Detect which cell encompasses the target text, then output its (X, Y) center coordinate. 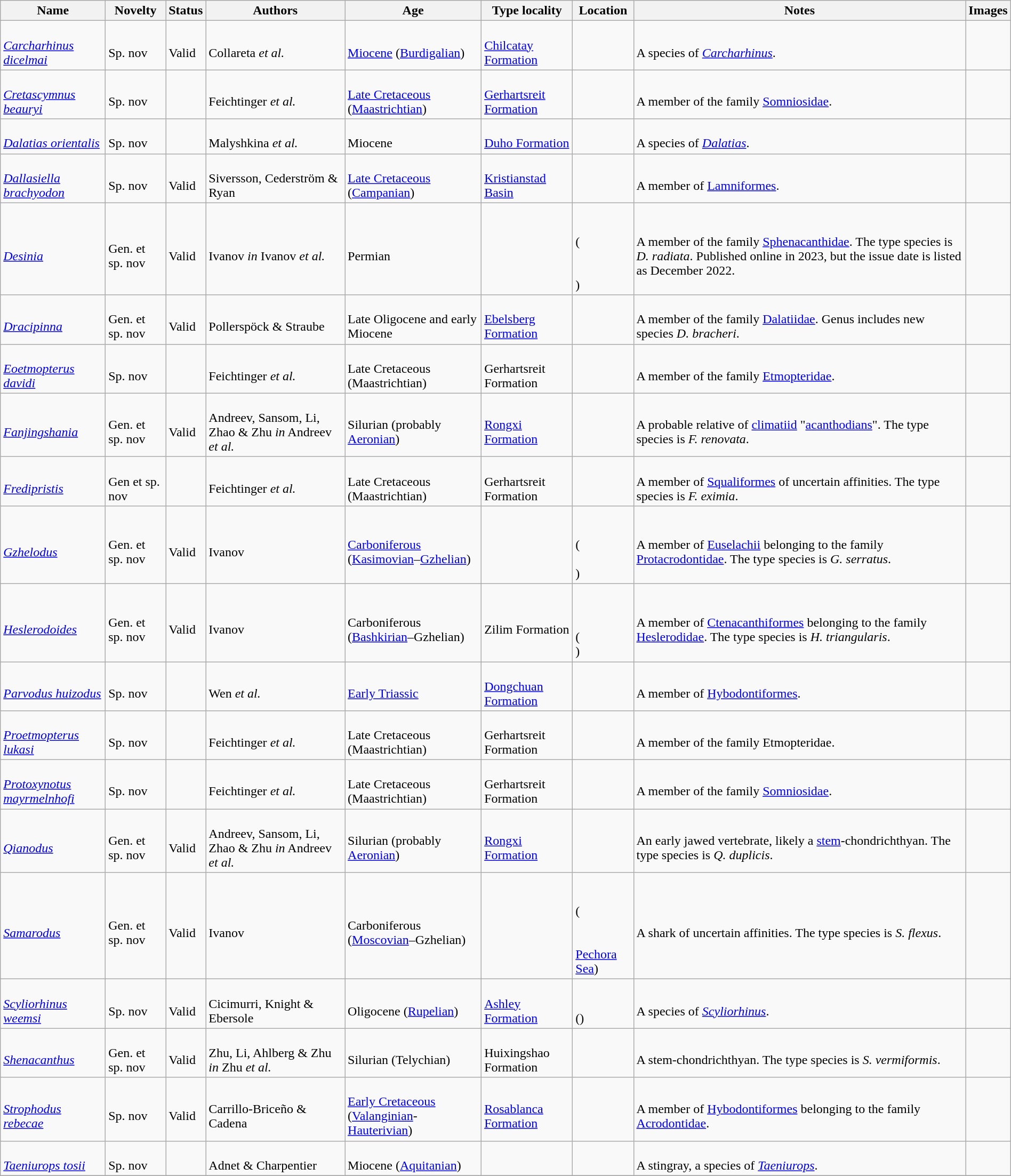
Zilim Formation (527, 622)
Late Oligocene and early Miocene (413, 319)
A member of Hybodontiformes. (800, 686)
Silurian (Telychian) (413, 1053)
Miocene (Burdigalian) (413, 45)
A stem-chondrichthyan. The type species is S. vermiformis. (800, 1053)
Pollerspöck & Straube (275, 319)
Taeniurops tosii (53, 1158)
A species of Carcharhinus. (800, 45)
A stingray, a species of Taeniurops. (800, 1158)
Desinia (53, 249)
Rosablanca Formation (527, 1109)
A member of Ctenacanthiformes belonging to the family Heslerodidae. The type species is H. triangularis. (800, 622)
Huixingshao Formation (527, 1053)
Authors (275, 11)
Cicimurri, Knight & Ebersole (275, 1004)
Eoetmopterus davidi (53, 369)
Status (186, 11)
Late Cretaceous (Campanian) (413, 178)
Samarodus (53, 926)
Ivanov in Ivanov et al. (275, 249)
Dalatias orientalis (53, 137)
Shenacanthus (53, 1053)
Age (413, 11)
Miocene (413, 137)
Fanjingshania (53, 425)
Carboniferous (Kasimovian–Gzhelian) (413, 545)
A member of Hybodontiformes belonging to the family Acrodontidae. (800, 1109)
(Pechora Sea) (603, 926)
Kristianstad Basin (527, 178)
A probable relative of climatiid "acanthodians". The type species is F. renovata. (800, 425)
Collareta et al. (275, 45)
Ebelsberg Formation (527, 319)
Adnet & Charpentier (275, 1158)
Cretascymnus beauryi (53, 94)
A species of Scyliorhinus. (800, 1004)
A member of Euselachii belonging to the family Protacrodontidae. The type species is G. serratus. (800, 545)
A shark of uncertain affinities. The type species is S. flexus. (800, 926)
Oligocene (Rupelian) (413, 1004)
Malyshkina et al. (275, 137)
Ashley Formation (527, 1004)
Notes (800, 11)
Name (53, 11)
Chilcatay Formation (527, 45)
Type locality (527, 11)
Carcharhinus dicelmai (53, 45)
Heslerodoides (53, 622)
Gzhelodus (53, 545)
Proetmopterus lukasi (53, 735)
A member of Lamniformes. (800, 178)
Gen et sp. nov (135, 481)
Siversson, Cederström & Ryan (275, 178)
Permian (413, 249)
Miocene (Aquitanian) (413, 1158)
Strophodus rebecae (53, 1109)
Early Cretaceous (Valanginian-Hauterivian) (413, 1109)
Dongchuan Formation (527, 686)
Parvodus huizodus (53, 686)
Early Triassic (413, 686)
Location (603, 11)
A member of the family Dalatiidae. Genus includes new species D. bracheri. (800, 319)
Carboniferous (Bashkirian–Gzhelian) (413, 622)
Fredipristis (53, 481)
A member of the family Sphenacanthidae. The type species is D. radiata. Published online in 2023, but the issue date is listed as December 2022. (800, 249)
Carboniferous (Moscovian–Gzhelian) (413, 926)
Zhu, Li, Ahlberg & Zhu in Zhu et al. (275, 1053)
Scyliorhinus weemsi (53, 1004)
A species of Dalatias. (800, 137)
Wen et al. (275, 686)
Dallasiella brachyodon (53, 178)
Novelty (135, 11)
A member of Squaliformes of uncertain affinities. The type species is F. eximia. (800, 481)
Carrillo-Briceño & Cadena (275, 1109)
Images (988, 11)
An early jawed vertebrate, likely a stem-chondrichthyan. The type species is Q. duplicis. (800, 841)
Protoxynotus mayrmelnhofi (53, 785)
Qianodus (53, 841)
Duho Formation (527, 137)
Dracipinna (53, 319)
